Identify which cell holds the provided text, then report its [X, Y] central coordinate. 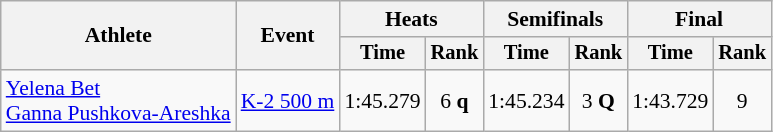
K-2 500 m [288, 100]
1:43.729 [670, 100]
Final [699, 19]
Yelena BetGanna Pushkova-Areshka [118, 100]
Athlete [118, 36]
6 q [455, 100]
Semifinals [555, 19]
Heats [411, 19]
Event [288, 36]
1:45.234 [526, 100]
3 Q [599, 100]
9 [742, 100]
1:45.279 [382, 100]
